For the text-containing cell, return its midpoint in [x, y] coordinate format. 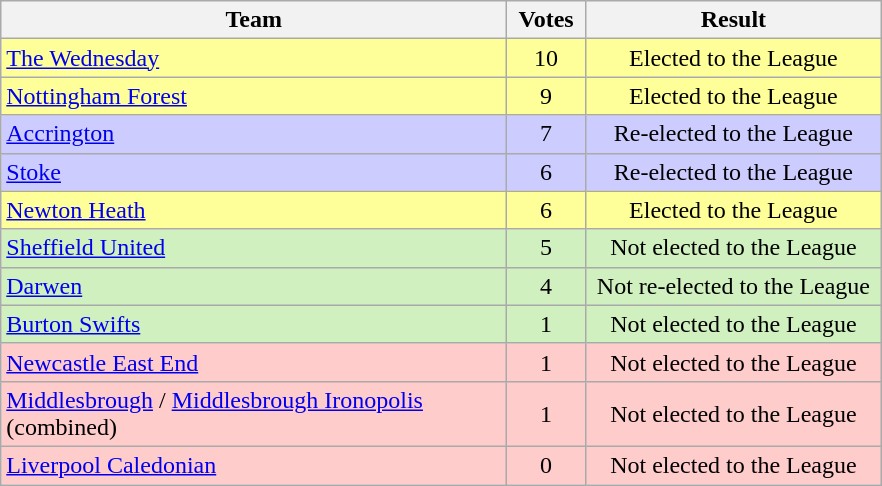
Darwen [254, 286]
10 [546, 58]
Votes [546, 20]
9 [546, 96]
Sheffield United [254, 248]
Nottingham Forest [254, 96]
5 [546, 248]
Result [733, 20]
Middlesbrough / Middlesbrough Ironopolis (combined) [254, 414]
Team [254, 20]
4 [546, 286]
Not re-elected to the League [733, 286]
7 [546, 134]
Accrington [254, 134]
Burton Swifts [254, 324]
Stoke [254, 172]
The Wednesday [254, 58]
Newton Heath [254, 210]
Newcastle East End [254, 362]
0 [546, 465]
Liverpool Caledonian [254, 465]
